Determine the [X, Y] coordinate at the center of the cell enclosing the given text.  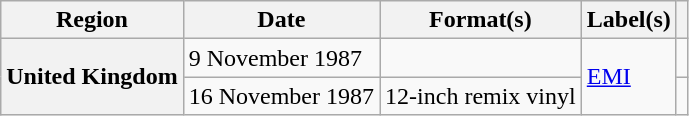
Date [281, 20]
16 November 1987 [281, 96]
EMI [628, 77]
12-inch remix vinyl [481, 96]
Region [92, 20]
United Kingdom [92, 77]
Label(s) [628, 20]
9 November 1987 [281, 58]
Format(s) [481, 20]
